Return the (x, y) coordinate for the center point of the cell that contains the specified text.  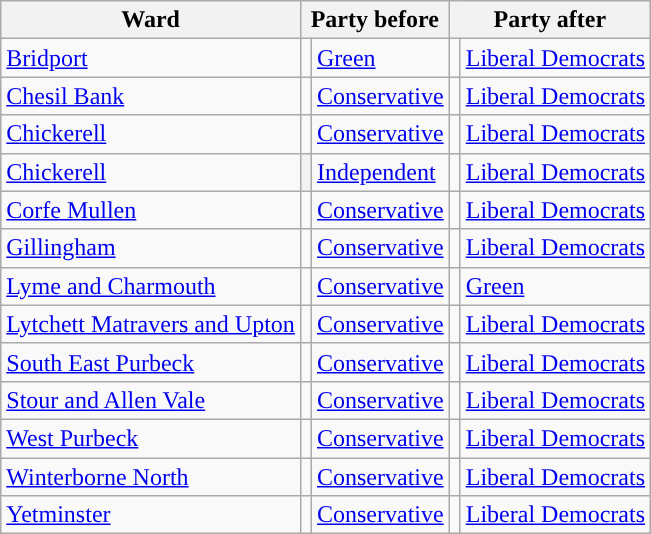
Lyme and Charmouth (151, 286)
Gillingham (151, 248)
South East Purbeck (151, 362)
Bridport (151, 58)
Corfe Mullen (151, 210)
Stour and Allen Vale (151, 400)
Ward (151, 20)
Party after (550, 20)
Chesil Bank (151, 96)
West Purbeck (151, 438)
Winterborne North (151, 477)
Independent (380, 172)
Lytchett Matravers and Upton (151, 324)
Party before (374, 20)
Yetminster (151, 515)
